Scan for the cell matching the given text and deliver its [x, y] coordinate at center. 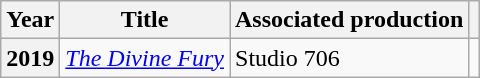
Title [145, 20]
Year [30, 20]
The Divine Fury [145, 58]
Studio 706 [350, 58]
2019 [30, 58]
Associated production [350, 20]
